Locate the cell with the specified text and output its [x, y] center coordinate. 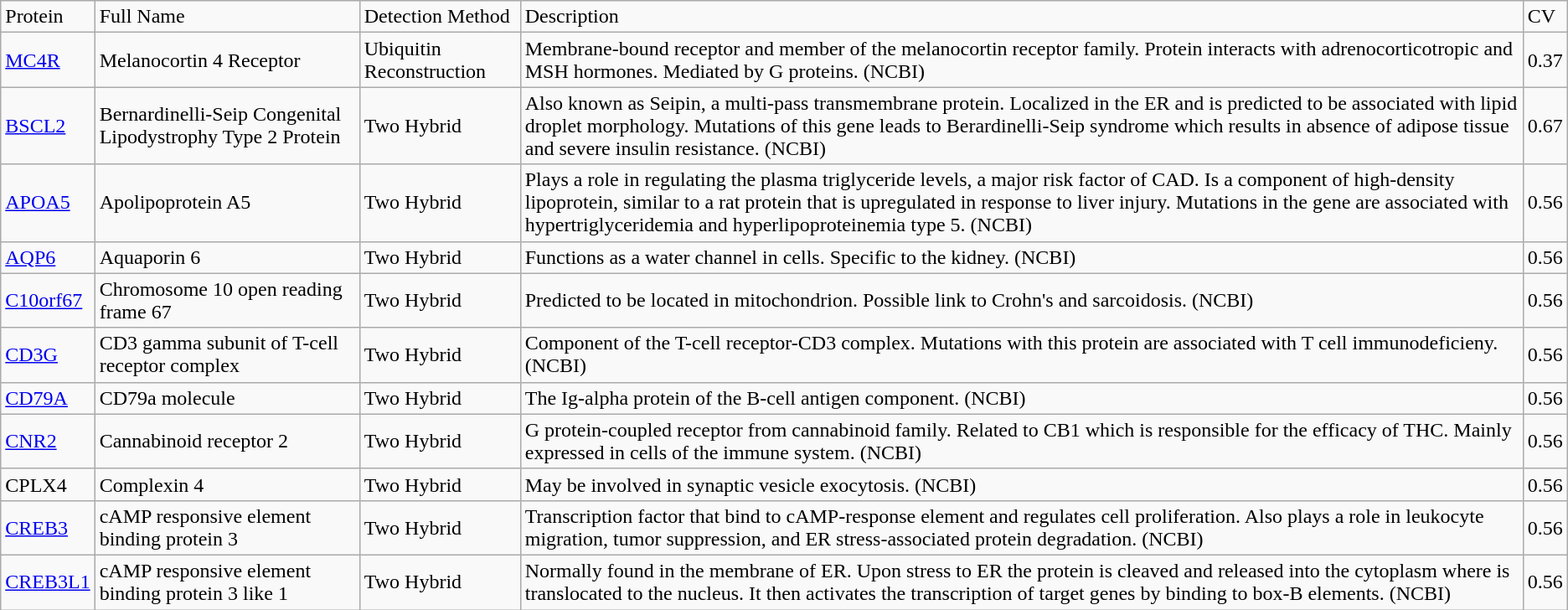
Full Name [227, 17]
cAMP responsive element binding protein 3 like 1 [227, 582]
CD3 gamma subunit of T-cell receptor complex [227, 355]
Protein [48, 17]
Functions as a water channel in cells. Specific to the kidney. (NCBI) [1022, 257]
CNR2 [48, 441]
CREB3L1 [48, 582]
Predicted to be located in mitochondrion. Possible link to Crohn's and sarcoidosis. (NCBI) [1022, 300]
APOA5 [48, 203]
Chromosome 10 open reading frame 67 [227, 300]
CD3G [48, 355]
cAMP responsive element binding protein 3 [227, 528]
CD79a molecule [227, 398]
Aquaporin 6 [227, 257]
BSCL2 [48, 126]
Ubiquitin Reconstruction [440, 60]
0.67 [1545, 126]
AQP6 [48, 257]
CREB3 [48, 528]
The Ig-alpha protein of the B-cell antigen component. (NCBI) [1022, 398]
May be involved in synaptic vesicle exocytosis. (NCBI) [1022, 484]
Cannabinoid receptor 2 [227, 441]
CV [1545, 17]
CPLX4 [48, 484]
CD79A [48, 398]
Melanocortin 4 Receptor [227, 60]
Bernardinelli-Seip Congenital Lipodystrophy Type 2 Protein [227, 126]
C10orf67 [48, 300]
MC4R [48, 60]
Detection Method [440, 17]
0.37 [1545, 60]
Component of the T-cell receptor-CD3 complex. Mutations with this protein are associated with T cell immunodeficieny. (NCBI) [1022, 355]
Complexin 4 [227, 484]
Apolipoprotein A5 [227, 203]
Description [1022, 17]
